Output the (X, Y) coordinate of the center of the cell containing the given text.  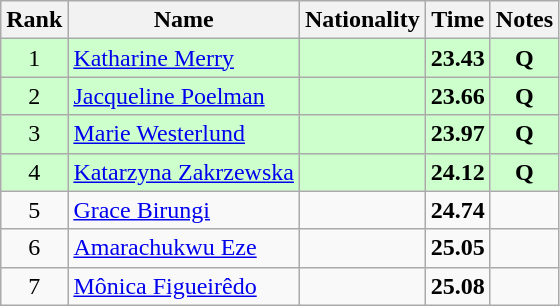
24.74 (458, 210)
23.66 (458, 96)
25.05 (458, 248)
Notes (524, 20)
1 (34, 58)
Name (184, 20)
Nationality (362, 20)
Katharine Merry (184, 58)
2 (34, 96)
Jacqueline Poelman (184, 96)
Marie Westerlund (184, 134)
Amarachukwu Eze (184, 248)
Mônica Figueirêdo (184, 286)
4 (34, 172)
Grace Birungi (184, 210)
Rank (34, 20)
3 (34, 134)
23.43 (458, 58)
23.97 (458, 134)
24.12 (458, 172)
25.08 (458, 286)
6 (34, 248)
5 (34, 210)
7 (34, 286)
Time (458, 20)
Katarzyna Zakrzewska (184, 172)
